Provide the (X, Y) coordinate of the cell's center where the given text is located.  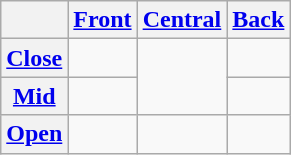
Mid (34, 96)
Back (258, 20)
Open (34, 134)
Front (102, 20)
Central (182, 20)
Close (34, 58)
